Locate the cell with the specified text and output its [X, Y] center coordinate. 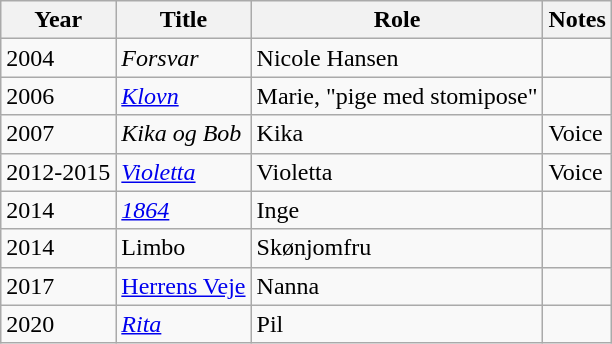
Klovn [184, 96]
Notes [577, 20]
Pil [397, 324]
Title [184, 20]
Herrens Veje [184, 286]
1864 [184, 210]
Kika [397, 134]
Inge [397, 210]
Forsvar [184, 58]
Nicole Hansen [397, 58]
Year [58, 20]
Rita [184, 324]
2006 [58, 96]
Marie, "pige med stomipose" [397, 96]
2007 [58, 134]
Nanna [397, 286]
Skønjomfru [397, 248]
2020 [58, 324]
2012-2015 [58, 172]
Role [397, 20]
2004 [58, 58]
Limbo [184, 248]
2017 [58, 286]
Kika og Bob [184, 134]
